Extract the (X, Y) coordinate from the center of the cell holding the provided text.  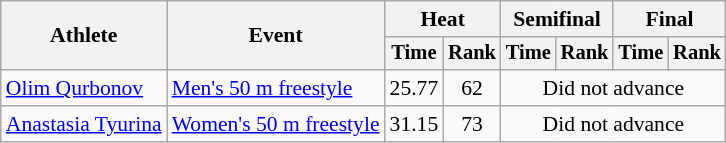
Men's 50 m freestyle (276, 88)
Semifinal (557, 19)
Heat (443, 19)
Athlete (84, 36)
73 (472, 124)
25.77 (414, 88)
62 (472, 88)
31.15 (414, 124)
Women's 50 m freestyle (276, 124)
Olim Qurbonov (84, 88)
Anastasia Tyurina (84, 124)
Final (669, 19)
Event (276, 36)
